Return [x, y] of the center of cell containing provided text 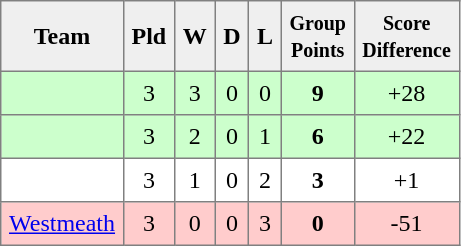
9 [318, 93]
ScoreDifference [406, 36]
+1 [406, 180]
Team [62, 36]
Westmeath [62, 224]
GroupPoints [318, 36]
L [266, 36]
+28 [406, 93]
+22 [406, 137]
6 [318, 137]
Pld [148, 36]
-51 [406, 224]
W [194, 36]
D [232, 36]
